For the text-containing cell, return its midpoint in [X, Y] coordinate format. 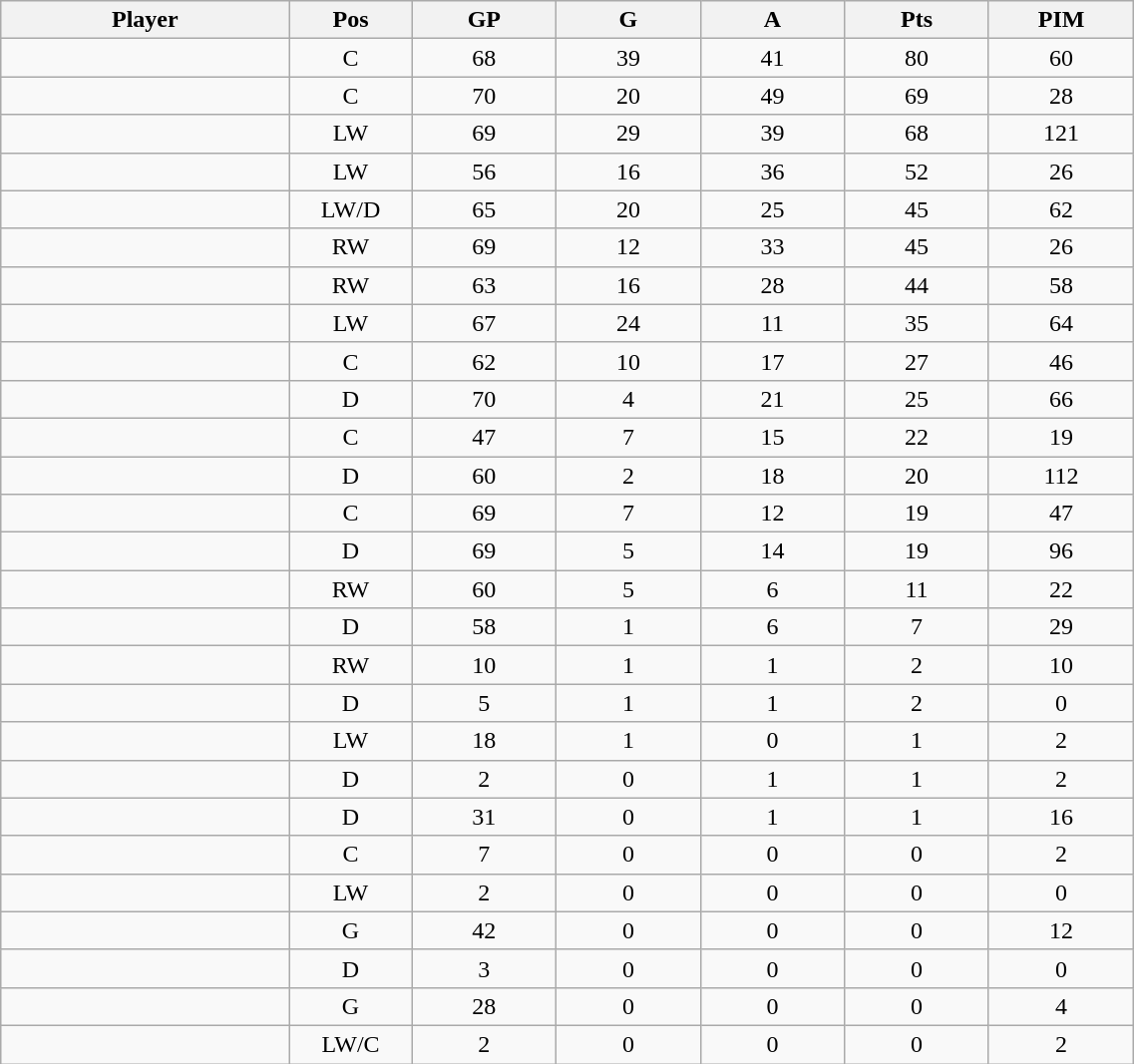
65 [485, 209]
67 [485, 323]
56 [485, 172]
41 [772, 58]
17 [772, 361]
80 [918, 58]
63 [485, 285]
Pos [351, 20]
112 [1061, 476]
46 [1061, 361]
66 [1061, 399]
PIM [1061, 20]
31 [485, 817]
96 [1061, 551]
Pts [918, 20]
24 [628, 323]
LW/D [351, 209]
52 [918, 172]
27 [918, 361]
64 [1061, 323]
14 [772, 551]
42 [485, 930]
33 [772, 247]
21 [772, 399]
Player [146, 20]
44 [918, 285]
49 [772, 96]
121 [1061, 134]
GP [485, 20]
LW/C [351, 1044]
36 [772, 172]
35 [918, 323]
A [772, 20]
3 [485, 968]
15 [772, 437]
